From the cell containing the given text, extract its center point as [x, y] coordinate. 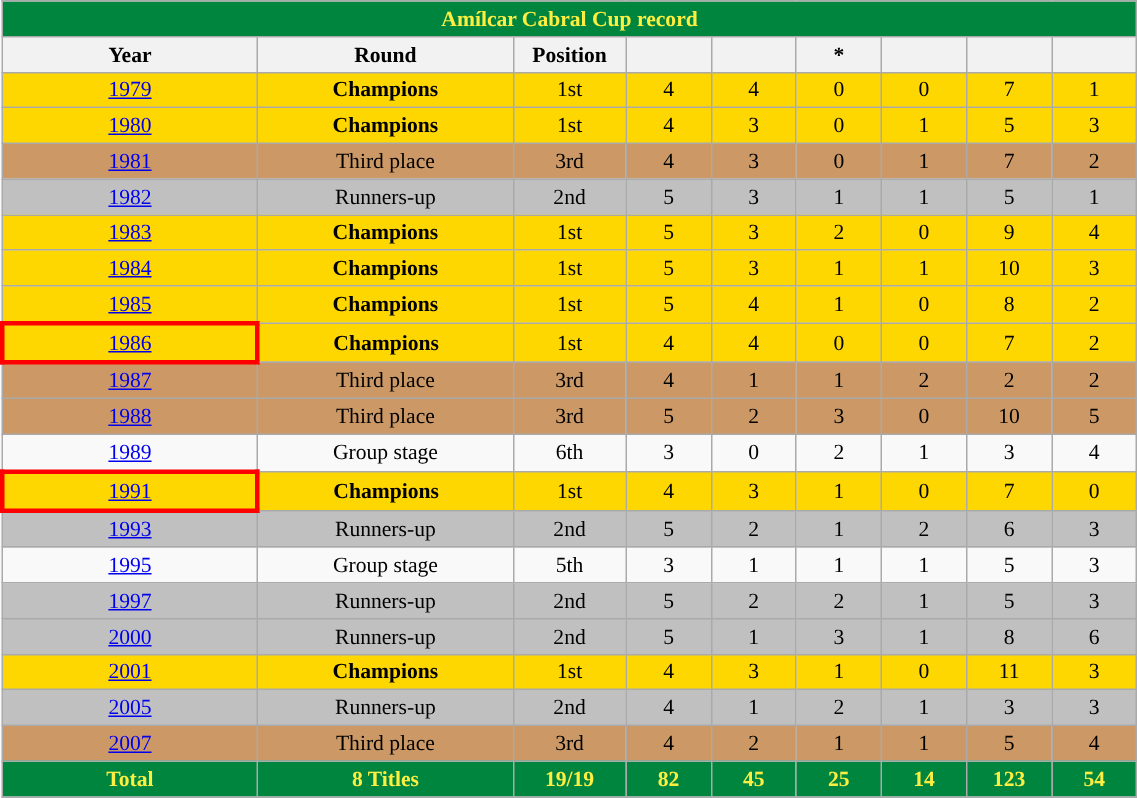
1993 [130, 528]
5th [570, 566]
45 [754, 779]
9 [1008, 233]
8 Titles [386, 779]
1997 [130, 601]
1983 [130, 233]
Position [570, 55]
1987 [130, 380]
1989 [130, 454]
1988 [130, 417]
19/19 [570, 779]
1980 [130, 126]
* [838, 55]
2001 [130, 672]
14 [924, 779]
1995 [130, 566]
Year [130, 55]
6th [570, 454]
1991 [130, 492]
Amílcar Cabral Cup record [570, 19]
1985 [130, 304]
1981 [130, 162]
1984 [130, 269]
2007 [130, 744]
1986 [130, 342]
2005 [130, 708]
Total [130, 779]
54 [1094, 779]
123 [1008, 779]
1982 [130, 197]
1979 [130, 90]
82 [668, 779]
Round [386, 55]
11 [1008, 672]
25 [838, 779]
2000 [130, 637]
